Detect which cell encompasses the target text, then output its (x, y) center coordinate. 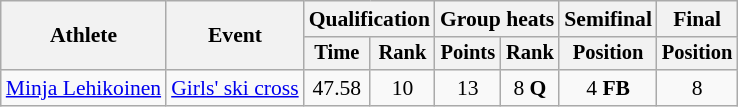
Girls' ski cross (235, 88)
Time (337, 54)
47.58 (337, 88)
Final (697, 19)
Points (468, 54)
Group heats (497, 19)
4 FB (608, 88)
Event (235, 36)
Qualification (370, 19)
Athlete (84, 36)
8 Q (530, 88)
13 (468, 88)
10 (402, 88)
8 (697, 88)
Minja Lehikoinen (84, 88)
Semifinal (608, 19)
